Scan for the cell matching the given text and deliver its [x, y] coordinate at center. 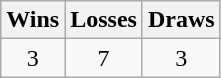
Losses [104, 20]
Wins [33, 20]
7 [104, 58]
Draws [181, 20]
